Determine the [x, y] coordinate at the center of the cell enclosing the given text.  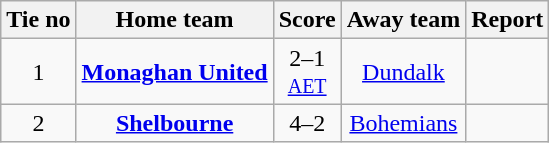
4–2 [307, 123]
Bohemians [404, 123]
Dundalk [404, 72]
2–1 AET [307, 72]
Score [307, 20]
Tie no [38, 20]
Home team [174, 20]
1 [38, 72]
Report [508, 20]
2 [38, 123]
Monaghan United [174, 72]
Away team [404, 20]
Shelbourne [174, 123]
